Pinpoint the cell where the given text exists, returning its [X, Y] midpoint coordinate. 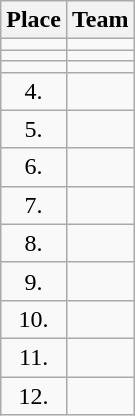
4. [34, 91]
Team [100, 20]
5. [34, 129]
6. [34, 167]
7. [34, 205]
12. [34, 395]
8. [34, 243]
10. [34, 319]
11. [34, 357]
Place [34, 20]
9. [34, 281]
